Search for the cell housing the specified text and yield its [x, y] center coordinate. 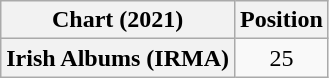
Chart (2021) [118, 20]
Irish Albums (IRMA) [118, 58]
Position [282, 20]
25 [282, 58]
